For the text-containing cell, return its midpoint in [X, Y] coordinate format. 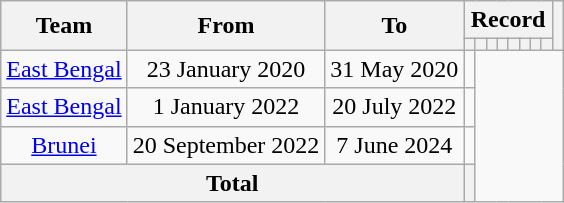
From [226, 26]
23 January 2020 [226, 69]
Brunei [64, 145]
To [394, 26]
31 May 2020 [394, 69]
Record [508, 20]
7 June 2024 [394, 145]
1 January 2022 [226, 107]
Total [232, 183]
Team [64, 26]
20 July 2022 [394, 107]
20 September 2022 [226, 145]
